Scan for the cell matching the given text and deliver its (X, Y) coordinate at center. 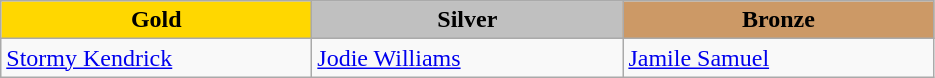
Stormy Kendrick (156, 58)
Bronze (778, 20)
Silver (468, 20)
Jamile Samuel (778, 58)
Jodie Williams (468, 58)
Gold (156, 20)
